Pinpoint the cell where the given text exists, returning its [X, Y] midpoint coordinate. 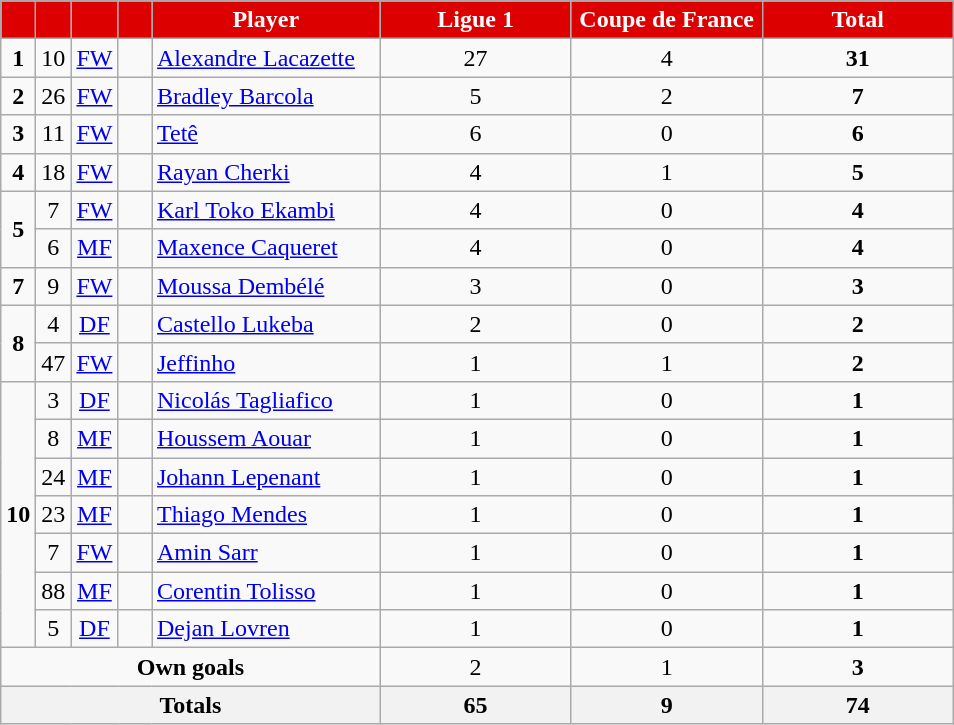
11 [54, 134]
Castello Lukeba [266, 324]
47 [54, 362]
24 [54, 477]
Thiago Mendes [266, 515]
Maxence Caqueret [266, 248]
Dejan Lovren [266, 629]
Karl Toko Ekambi [266, 210]
Tetê [266, 134]
Corentin Tolisso [266, 591]
Total [858, 20]
Own goals [190, 667]
26 [54, 96]
Jeffinho [266, 362]
88 [54, 591]
65 [476, 705]
Johann Lepenant [266, 477]
Moussa Dembélé [266, 286]
27 [476, 58]
Alexandre Lacazette [266, 58]
Amin Sarr [266, 553]
Player [266, 20]
Bradley Barcola [266, 96]
Coupe de France [666, 20]
Ligue 1 [476, 20]
31 [858, 58]
23 [54, 515]
Nicolás Tagliafico [266, 400]
Totals [190, 705]
18 [54, 172]
74 [858, 705]
Houssem Aouar [266, 438]
Rayan Cherki [266, 172]
